Capture the cell that displays the provided text and extract its [x, y] central coordinate. 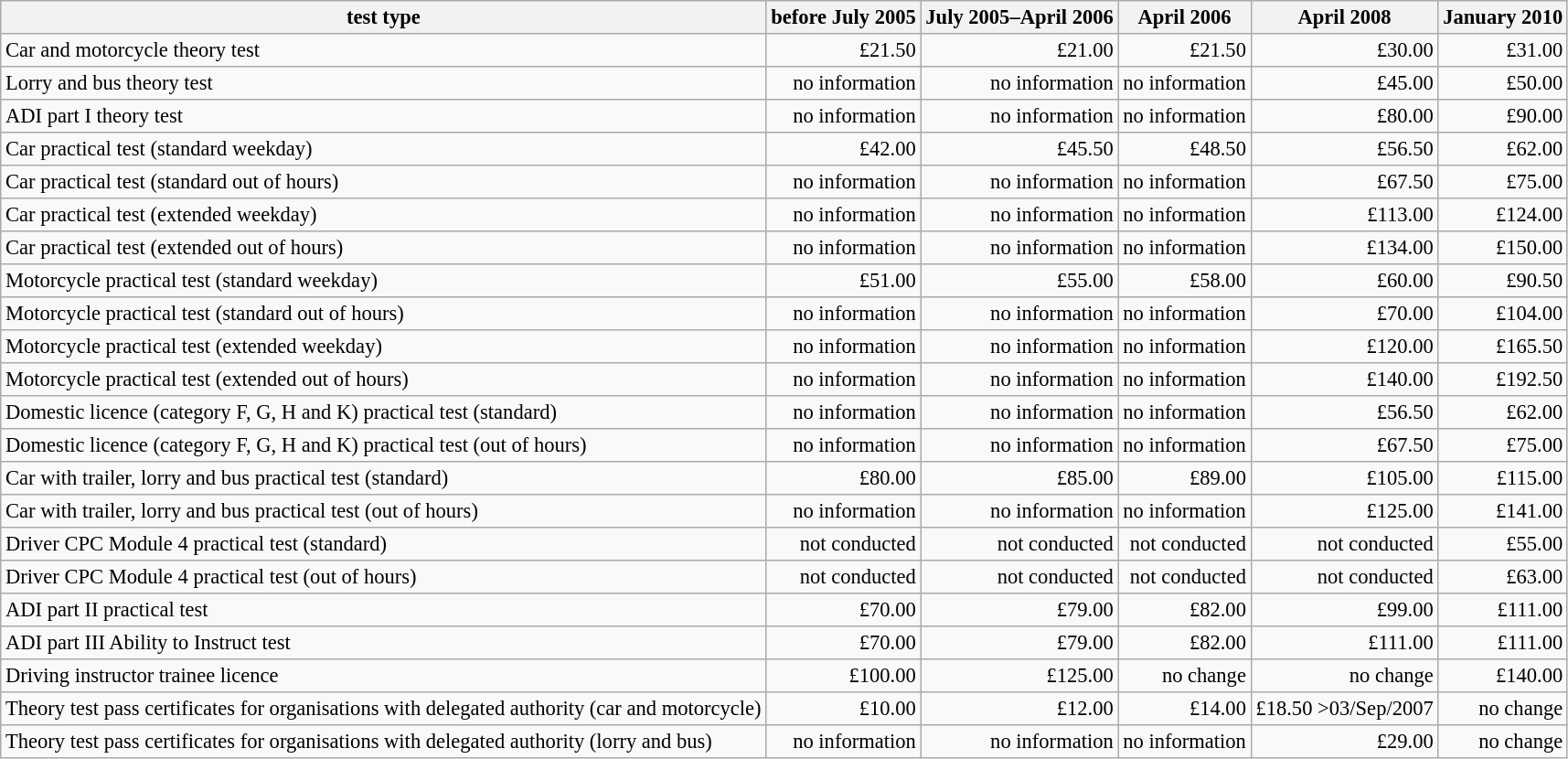
Car practical test (standard out of hours) [384, 182]
£58.00 [1185, 281]
test type [384, 17]
ADI part I theory test [384, 116]
Driver CPC Module 4 practical test (standard) [384, 544]
£141.00 [1503, 511]
£99.00 [1344, 610]
ADI part II practical test [384, 610]
£124.00 [1503, 215]
£115.00 [1503, 478]
Car with trailer, lorry and bus practical test (standard) [384, 478]
£113.00 [1344, 215]
£89.00 [1185, 478]
£10.00 [843, 709]
£85.00 [1019, 478]
Car practical test (extended weekday) [384, 215]
Lorry and bus theory test [384, 83]
Driving instructor trainee licence [384, 676]
£60.00 [1344, 281]
£104.00 [1503, 314]
ADI part III Ability to Instruct test [384, 643]
Car practical test (extended out of hours) [384, 248]
£14.00 [1185, 709]
April 2008 [1344, 17]
£21.00 [1019, 50]
before July 2005 [843, 17]
January 2010 [1503, 17]
Domestic licence (category F, G, H and K) practical test (out of hours) [384, 445]
£100.00 [843, 676]
£12.00 [1019, 709]
£192.50 [1503, 379]
Car with trailer, lorry and bus practical test (out of hours) [384, 511]
£63.00 [1503, 577]
April 2006 [1185, 17]
£90.50 [1503, 281]
Motorcycle practical test (extended weekday) [384, 347]
£105.00 [1344, 478]
£51.00 [843, 281]
Domestic licence (category F, G, H and K) practical test (standard) [384, 412]
£134.00 [1344, 248]
£42.00 [843, 149]
£150.00 [1503, 248]
£90.00 [1503, 116]
£18.50 >03/Sep/2007 [1344, 709]
Driver CPC Module 4 practical test (out of hours) [384, 577]
£48.50 [1185, 149]
£29.00 [1344, 742]
£30.00 [1344, 50]
£120.00 [1344, 347]
£31.00 [1503, 50]
£50.00 [1503, 83]
July 2005–April 2006 [1019, 17]
£165.50 [1503, 347]
£45.00 [1344, 83]
Theory test pass certificates for organisations with delegated authority (lorry and bus) [384, 742]
Motorcycle practical test (extended out of hours) [384, 379]
£45.50 [1019, 149]
Theory test pass certificates for organisations with delegated authority (car and motorcycle) [384, 709]
Car and motorcycle theory test [384, 50]
Car practical test (standard weekday) [384, 149]
Motorcycle practical test (standard weekday) [384, 281]
Motorcycle practical test (standard out of hours) [384, 314]
